Determine the (x, y) coordinate at the center of the cell enclosing the given text.  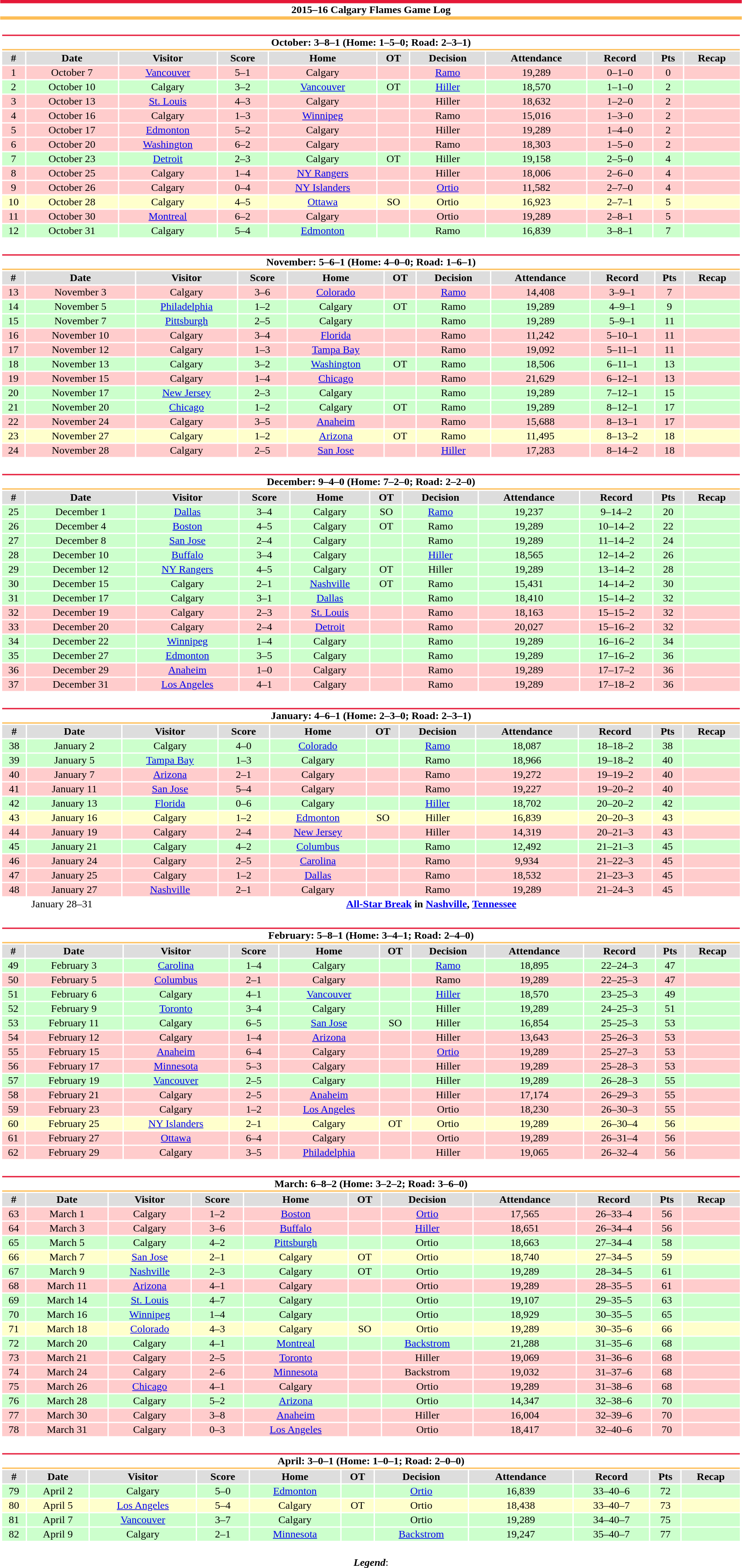
21,629 (541, 379)
37 (13, 685)
26–30–3 (619, 1109)
October: 3–8–1 (Home: 1–5–0; Road: 2–3–1) (371, 43)
25–27–3 (619, 1052)
18,702 (527, 803)
32–40–6 (614, 1430)
3–1 (264, 598)
17,565 (525, 1214)
19–19–2 (615, 774)
2–8–1 (620, 217)
March 24 (67, 1372)
26–29–3 (619, 1095)
January 28–31 (62, 904)
1–0 (264, 670)
19,158 (536, 159)
November 27 (80, 436)
April 2 (58, 1491)
January 19 (74, 832)
14,347 (525, 1401)
10–14–2 (616, 526)
32–39–6 (614, 1415)
31–35–6 (614, 1344)
25–26–3 (619, 1038)
January 5 (74, 760)
8–13–2 (623, 436)
19,069 (525, 1358)
5–3 (254, 1066)
November 20 (80, 407)
21–23–3 (615, 876)
17,283 (541, 450)
17–18–2 (616, 685)
18,663 (525, 1242)
16,004 (525, 1415)
October 30 (72, 217)
60 (13, 1124)
26–30–4 (619, 1124)
18,163 (529, 612)
0–3 (217, 1430)
33–40–7 (611, 1506)
6–12–1 (623, 379)
October 17 (72, 130)
67 (14, 1271)
19,237 (529, 512)
April 7 (58, 1520)
November 15 (80, 379)
18,506 (541, 364)
1–2–0 (620, 102)
2–5–0 (620, 159)
19,065 (534, 1153)
March 14 (67, 1300)
54 (13, 1038)
March 7 (67, 1257)
18,632 (536, 102)
December 10 (81, 555)
28–34–5 (614, 1271)
November 7 (80, 321)
January 11 (74, 789)
December: 9–4–0 (Home: 7–2–0; Road: 2–2–0) (371, 482)
19,032 (525, 1372)
October 10 (72, 87)
December 1 (81, 512)
25 (13, 512)
November 24 (80, 421)
December 29 (81, 670)
11–14–2 (616, 541)
71 (14, 1329)
5–9–1 (623, 321)
October 26 (72, 188)
December 4 (81, 526)
November: 5–6–1 (Home: 4–0–0; Road: 1–6–1) (371, 262)
18,532 (527, 876)
44 (14, 832)
December 8 (81, 541)
78 (14, 1430)
0–4 (242, 188)
27 (13, 541)
14–14–2 (616, 584)
January 2 (74, 746)
19,092 (541, 350)
52 (13, 1009)
30–35–6 (614, 1329)
March 30 (67, 1415)
18,966 (527, 760)
64 (14, 1229)
December 19 (81, 612)
34–40–7 (611, 1520)
14,319 (527, 832)
21,288 (525, 1344)
16–16–2 (616, 641)
18,438 (521, 1506)
April 9 (58, 1534)
15,016 (536, 115)
33 (13, 627)
19 (13, 379)
18,417 (525, 1430)
3–9–1 (623, 292)
17–16–2 (616, 656)
December 31 (81, 685)
25–28–3 (619, 1066)
31 (13, 598)
19–18–2 (615, 760)
82 (14, 1534)
23–25–3 (619, 994)
11,582 (536, 188)
March 26 (67, 1386)
31–37–6 (614, 1372)
2–7–0 (620, 188)
February: 5–8–1 (Home: 3–4–1; Road: 2–4–0) (371, 935)
March 28 (67, 1401)
January 21 (74, 847)
18,565 (529, 555)
2015–16 Calgary Flames Game Log (371, 10)
29 (13, 570)
62 (13, 1153)
January 13 (74, 803)
12,492 (527, 847)
January 16 (74, 818)
13–14–2 (616, 570)
December 27 (81, 656)
9,934 (527, 861)
19,227 (527, 789)
31–36–6 (614, 1358)
March: 6–8–2 (Home: 3–2–2; Road: 3–6–0) (371, 1184)
41 (14, 789)
50 (13, 980)
October 16 (72, 115)
February 29 (74, 1153)
35 (13, 656)
December 12 (81, 570)
November 12 (80, 350)
15–14–2 (616, 598)
8 (13, 173)
22–25–3 (619, 980)
24–25–3 (619, 1009)
April 5 (58, 1506)
15–16–2 (616, 627)
February 21 (74, 1095)
16 (13, 335)
February 19 (74, 1080)
32–38–6 (614, 1401)
25–25–3 (619, 1023)
12 (13, 231)
79 (14, 1491)
2–7–1 (620, 202)
21 (13, 407)
March 5 (67, 1242)
January 24 (74, 861)
19–20–2 (615, 789)
February 11 (74, 1023)
5–0 (223, 1491)
26–34–4 (614, 1229)
13,643 (534, 1038)
18,006 (536, 173)
February 12 (74, 1038)
6–11–1 (623, 364)
February 6 (74, 994)
18,740 (525, 1257)
November 3 (80, 292)
December 17 (81, 598)
16,923 (536, 202)
1–3–0 (620, 115)
February 27 (74, 1138)
11,242 (541, 335)
1–4–0 (620, 130)
March 1 (67, 1214)
20–20–2 (615, 803)
80 (14, 1506)
22–24–3 (619, 965)
14,408 (541, 292)
January 25 (74, 876)
2–6 (217, 1372)
October 23 (72, 159)
15,688 (541, 421)
17,174 (534, 1095)
21–24–3 (615, 889)
30–35–5 (614, 1315)
26–32–4 (619, 1153)
March 11 (67, 1286)
20–21–3 (615, 832)
20,027 (529, 627)
January 7 (74, 774)
October 20 (72, 144)
8–13–1 (623, 421)
October 31 (72, 231)
15–15–2 (616, 612)
39 (14, 760)
3 (13, 102)
18,651 (525, 1229)
January 27 (74, 889)
26–33–4 (614, 1214)
October 25 (72, 173)
26–28–3 (619, 1080)
1–1–0 (620, 87)
4–0 (243, 746)
74 (14, 1372)
1 (13, 73)
0 (668, 73)
19,247 (521, 1534)
18,895 (534, 965)
7–12–1 (623, 393)
26–31–4 (619, 1138)
November 28 (80, 450)
21–22–3 (615, 861)
All-Star Break in Nashville, Tennessee (432, 904)
19,272 (527, 774)
6–5 (254, 1023)
23 (13, 436)
November 13 (80, 364)
27–34–5 (614, 1257)
4–7 (217, 1300)
12–14–2 (616, 555)
81 (14, 1520)
46 (14, 861)
4–9–1 (623, 306)
February 3 (74, 965)
December 15 (81, 584)
14 (13, 306)
18,230 (534, 1109)
18,410 (529, 598)
February 17 (74, 1066)
November 5 (80, 306)
1–5–0 (620, 144)
11,495 (541, 436)
21–21–3 (615, 847)
March 9 (67, 1271)
February 23 (74, 1109)
18,929 (525, 1315)
0–6 (243, 803)
8–12–1 (623, 407)
9–14–2 (616, 512)
February 5 (74, 980)
18,303 (536, 144)
28–35–5 (614, 1286)
February 25 (74, 1124)
10 (13, 202)
February 9 (74, 1009)
29–35–5 (614, 1300)
October 7 (72, 73)
33–40–6 (611, 1491)
3–8–1 (620, 231)
27–34–4 (614, 1242)
October 13 (72, 102)
5–11–1 (623, 350)
76 (14, 1401)
20–20–3 (615, 818)
31–38–6 (614, 1386)
69 (14, 1300)
February 15 (74, 1052)
3–7 (223, 1520)
57 (13, 1080)
18,087 (527, 746)
April: 3–0–1 (Home: 1–0–1; Road: 2–0–0) (371, 1461)
18–18–2 (615, 746)
16,854 (534, 1023)
March 21 (67, 1358)
March 18 (67, 1329)
December 20 (81, 627)
8–14–2 (623, 450)
2–6–0 (620, 173)
November 17 (80, 393)
October 28 (72, 202)
March 31 (67, 1430)
35–40–7 (611, 1534)
15,431 (529, 584)
5–1 (242, 73)
19,107 (525, 1300)
6 (13, 144)
5–10–1 (623, 335)
March 16 (67, 1315)
3–8 (217, 1415)
January: 4–6–1 (Home: 2–3–0; Road: 2–3–1) (371, 716)
17–17–2 (616, 670)
March 3 (67, 1229)
March 20 (67, 1344)
November 10 (80, 335)
48 (14, 889)
0–1–0 (620, 73)
December 22 (81, 641)
